For the text-containing cell, return its midpoint in (x, y) coordinate format. 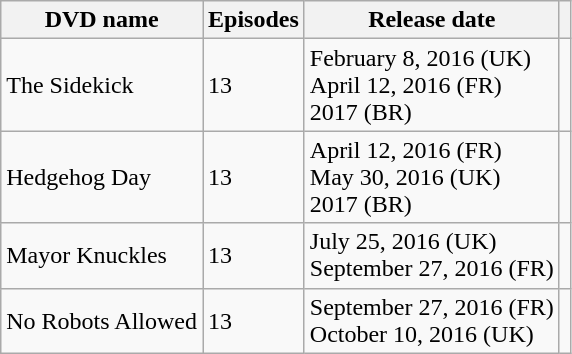
July 25, 2016 (UK)September 27, 2016 (FR) (432, 256)
The Sidekick (102, 85)
Mayor Knuckles (102, 256)
April 12, 2016 (FR)May 30, 2016 (UK)2017 (BR) (432, 177)
Hedgehog Day (102, 177)
Release date (432, 20)
Episodes (253, 20)
September 27, 2016 (FR)October 10, 2016 (UK) (432, 320)
No Robots Allowed (102, 320)
DVD name (102, 20)
February 8, 2016 (UK)April 12, 2016 (FR)2017 (BR) (432, 85)
